Find where the given text appears and provide that cell's center as (x, y) coordinate. 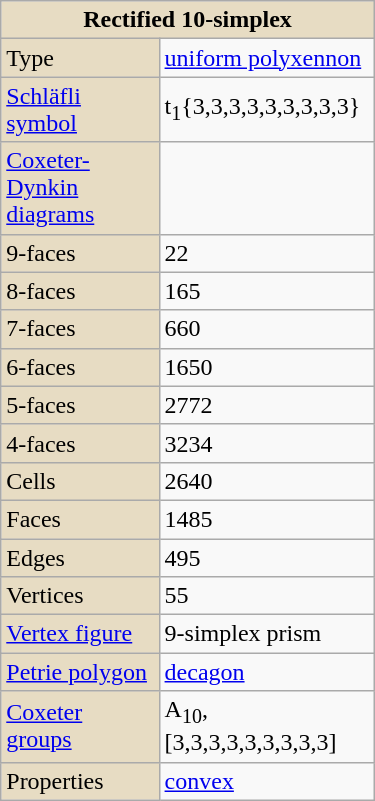
7-faces (80, 329)
Vertex figure (80, 634)
3234 (266, 443)
1485 (266, 519)
Rectified 10-simplex (188, 20)
Vertices (80, 596)
Cells (80, 481)
Properties (80, 781)
Petrie polygon (80, 672)
Coxeter-Dynkin diagrams (80, 188)
uniform polyxennon (266, 58)
t1{3,3,3,3,3,3,3,3,3} (266, 110)
Coxeter groups (80, 726)
2772 (266, 405)
Schläfli symbol (80, 110)
165 (266, 291)
convex (266, 781)
A10, [3,3,3,3,3,3,3,3,3] (266, 726)
Type (80, 58)
1650 (266, 367)
4-faces (80, 443)
2640 (266, 481)
decagon (266, 672)
55 (266, 596)
Edges (80, 557)
22 (266, 253)
8-faces (80, 291)
9-faces (80, 253)
495 (266, 557)
9-simplex prism (266, 634)
6-faces (80, 367)
Faces (80, 519)
5-faces (80, 405)
660 (266, 329)
